Return the (X, Y) coordinate for the center point of the cell that contains the specified text.  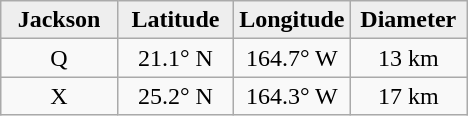
13 km (408, 58)
Q (59, 58)
Longitude (292, 20)
17 km (408, 96)
164.3° W (292, 96)
Jackson (59, 20)
164.7° W (292, 58)
Latitude (175, 20)
25.2° N (175, 96)
Diameter (408, 20)
21.1° N (175, 58)
X (59, 96)
